Output the [x, y] coordinate of the center of the cell containing the given text.  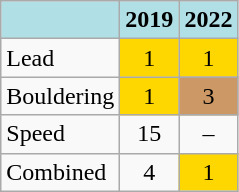
Speed [60, 134]
3 [208, 96]
Combined [60, 172]
– [208, 134]
2019 [150, 20]
2022 [208, 20]
Bouldering [60, 96]
15 [150, 134]
Lead [60, 58]
4 [150, 172]
